Scan for the cell matching the given text and deliver its [X, Y] coordinate at center. 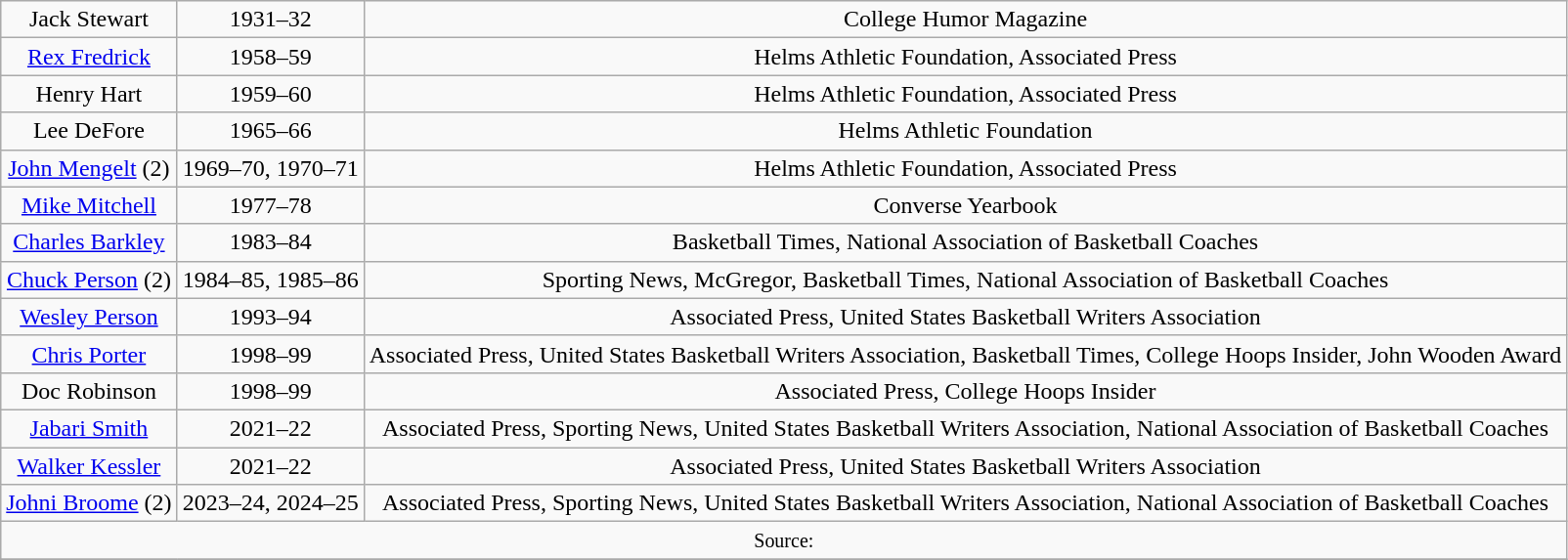
Sporting News, McGregor, Basketball Times, National Association of Basketball Coaches [966, 280]
Associated Press, College Hoops Insider [966, 391]
1977–78 [270, 205]
Jack Stewart [89, 20]
Chris Porter [89, 354]
1959–60 [270, 94]
Charles Barkley [89, 242]
1931–32 [270, 20]
1983–84 [270, 242]
Henry Hart [89, 94]
John Mengelt (2) [89, 168]
1993–94 [270, 317]
Rex Fredrick [89, 57]
1965–66 [270, 131]
Johni Broome (2) [89, 503]
1969–70, 1970–71 [270, 168]
Wesley Person [89, 317]
Mike Mitchell [89, 205]
Walker Kessler [89, 466]
1958–59 [270, 57]
Associated Press, United States Basketball Writers Association, Basketball Times, College Hoops Insider, John Wooden Award [966, 354]
1984–85, 1985–86 [270, 280]
Jabari Smith [89, 428]
Source: [784, 540]
Doc Robinson [89, 391]
Converse Yearbook [966, 205]
College Humor Magazine [966, 20]
Chuck Person (2) [89, 280]
Basketball Times, National Association of Basketball Coaches [966, 242]
2023–24, 2024–25 [270, 503]
Helms Athletic Foundation [966, 131]
Lee DeFore [89, 131]
